Provide the (x, y) coordinate of the cell's center where the given text is located.  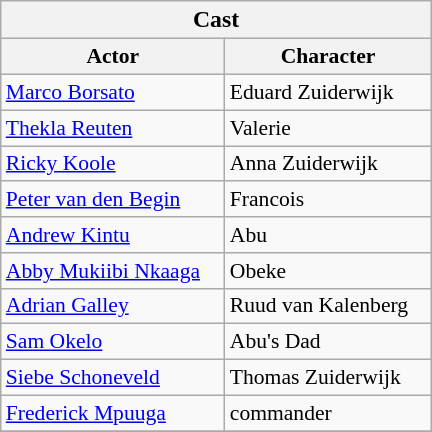
Francois (328, 200)
Valerie (328, 128)
Frederick Mpuuga (113, 413)
Ricky Koole (113, 164)
Marco Borsato (113, 93)
Eduard Zuiderwijk (328, 93)
Abby Mukiibi Nkaaga (113, 271)
Andrew Kintu (113, 235)
Thomas Zuiderwijk (328, 378)
Anna Zuiderwijk (328, 164)
Adrian Galley (113, 306)
commander (328, 413)
Character (328, 57)
Ruud van Kalenberg (328, 306)
Peter van den Begin (113, 200)
Abu's Dad (328, 342)
Abu (328, 235)
Thekla Reuten (113, 128)
Siebe Schoneveld (113, 378)
Obeke (328, 271)
Actor (113, 57)
Cast (216, 20)
Sam Okelo (113, 342)
